Find where the given text appears and provide that cell's center as (X, Y) coordinate. 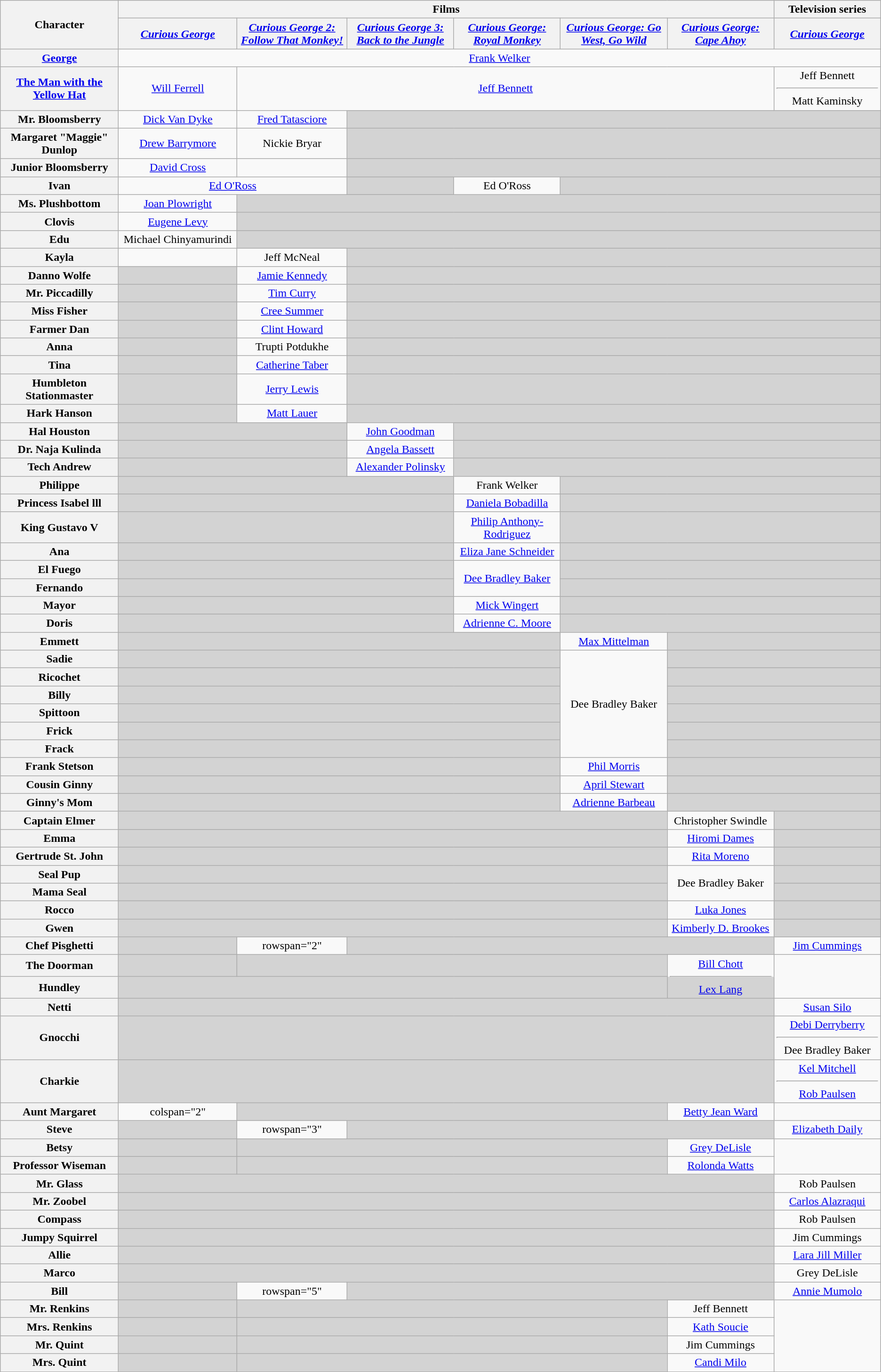
Bill (59, 1291)
Curious George: Go West, Go Wild (614, 34)
The Doorman (59, 966)
Character (59, 24)
Adrienne C. Moore (507, 623)
Emma (59, 838)
Clint Howard (292, 329)
King Gustavo V (59, 527)
Allie (59, 1255)
Tina (59, 365)
Fernando (59, 587)
Rolonda Watts (721, 1165)
Dick Van Dyke (178, 119)
Frick (59, 731)
Tim Curry (292, 293)
Mr. Quint (59, 1345)
Curious George: Royal Monkey (507, 34)
Jerry Lewis (292, 389)
Marco (59, 1273)
Ginny's Mom (59, 802)
Adrienne Barbeau (614, 802)
Mick Wingert (507, 605)
Dr. Naja Kulinda (59, 449)
The Man with the Yellow Hat (59, 89)
Carlos Alazraqui (827, 1201)
Rita Moreno (721, 856)
Philip Anthony-Rodriguez (507, 527)
Matt Lauer (292, 413)
Phil Morris (614, 767)
Billy (59, 695)
Margaret "Maggie" Dunlop (59, 143)
Christopher Swindle (721, 820)
Frank Stetson (59, 767)
Mrs. Quint (59, 1363)
Cousin Ginny (59, 784)
Susan Silo (827, 1007)
Daniela Bobadilla (507, 503)
Hal Houston (59, 431)
Humbleton Stationmaster (59, 389)
Luka Jones (721, 910)
Mr. Bloomsberry (59, 119)
Aunt Margaret (59, 1112)
rowspan="2" (292, 946)
Jeff McNeal (292, 257)
Jeff BennettMatt Kaminsky (827, 89)
Max Mittelman (614, 641)
Mr. Glass (59, 1183)
Tech Andrew (59, 467)
Films (446, 9)
Chef Pisghetti (59, 946)
Philippe (59, 485)
Eugene Levy (178, 221)
Mayor (59, 605)
Nickie Bryar (292, 143)
Junior Bloomsberry (59, 168)
Debi DerryberryDee Bradley Baker (827, 1038)
Mr. Renkins (59, 1309)
Joan Plowright (178, 203)
Ivan (59, 186)
Mrs. Renkins (59, 1327)
Gwen (59, 928)
Bill ChottLex Lang (721, 977)
Curious George 3: Back to the Jungle (400, 34)
rowspan="3" (292, 1130)
Mama Seal (59, 892)
Hundley (59, 987)
Jamie Kennedy (292, 275)
George (59, 58)
Trupti Potdukhe (292, 347)
Kimberly D. Brookes (721, 928)
Compass (59, 1219)
Alexander Polinsky (400, 467)
Betsy (59, 1147)
Sadie (59, 659)
Doris (59, 623)
Edu (59, 239)
Michael Chinyamurindi (178, 239)
April Stewart (614, 784)
Eliza Jane Schneider (507, 551)
Charkie (59, 1081)
Betty Jean Ward (721, 1112)
colspan="2" (178, 1112)
Television series (827, 9)
Clovis (59, 221)
Ricochet (59, 677)
Curious George 2: Follow That Monkey! (292, 34)
Ana (59, 551)
Danno Wolfe (59, 275)
Emmett (59, 641)
Curious George: Cape Ahoy (721, 34)
Farmer Dan (59, 329)
Elizabeth Daily (827, 1130)
Professor Wiseman (59, 1165)
Spittoon (59, 713)
Angela Bassett (400, 449)
Fred Tatasciore (292, 119)
Miss Fisher (59, 311)
Gertrude St. John (59, 856)
John Goodman (400, 431)
Frack (59, 749)
Hiromi Dames (721, 838)
Gnocchi (59, 1038)
Netti (59, 1007)
Jumpy Squirrel (59, 1237)
David Cross (178, 168)
El Fuego (59, 569)
Kath Soucie (721, 1327)
Kayla (59, 257)
Captain Elmer (59, 820)
Will Ferrell (178, 89)
Lara Jill Miller (827, 1255)
Catherine Taber (292, 365)
Hark Hanson (59, 413)
Steve (59, 1130)
Rocco (59, 910)
Princess Isabel lll (59, 503)
Seal Pup (59, 874)
Cree Summer (292, 311)
Mr. Piccadilly (59, 293)
Kel MitchellRob Paulsen (827, 1081)
rowspan="5" (292, 1291)
Drew Barrymore (178, 143)
Ms. Plushbottom (59, 203)
Anna (59, 347)
Annie Mumolo (827, 1291)
Mr. Zoobel (59, 1201)
Candi Milo (721, 1363)
